Pinpoint the cell where the given text exists, returning its (x, y) midpoint coordinate. 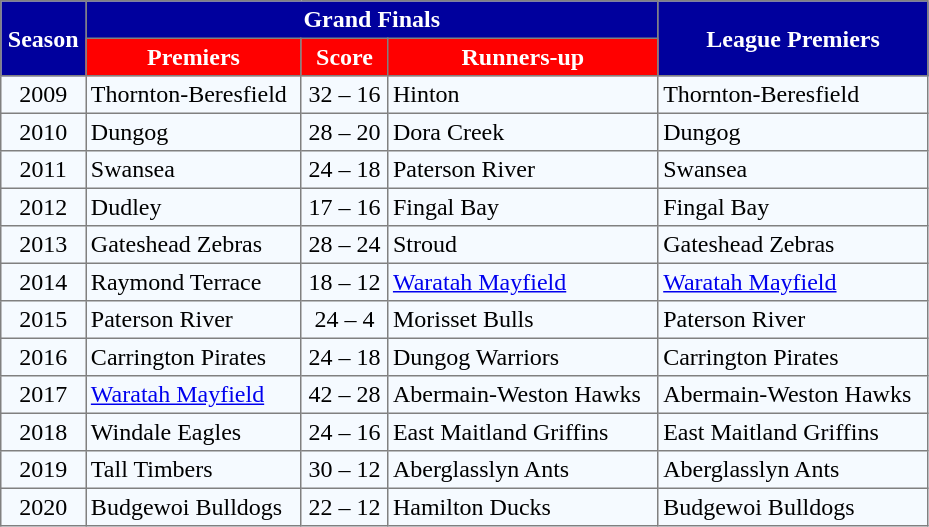
22 – 12 (344, 507)
2016 (44, 357)
Runners-up (523, 57)
League Premiers (793, 38)
2019 (44, 470)
Premiers (194, 57)
2013 (44, 245)
17 – 16 (344, 207)
Dungog Warriors (523, 357)
2011 (44, 170)
2014 (44, 282)
2012 (44, 207)
2017 (44, 395)
Grand Finals (372, 20)
Hamilton Ducks (523, 507)
Season (44, 38)
Stroud (523, 245)
Windale Eagles (194, 432)
Score (344, 57)
18 – 12 (344, 282)
Dora Creek (523, 132)
2020 (44, 507)
2010 (44, 132)
28 – 20 (344, 132)
Hinton (523, 95)
2018 (44, 432)
24 – 4 (344, 320)
2009 (44, 95)
Raymond Terrace (194, 282)
24 – 16 (344, 432)
Tall Timbers (194, 470)
32 – 16 (344, 95)
30 – 12 (344, 470)
2015 (44, 320)
Morisset Bulls (523, 320)
Dudley (194, 207)
28 – 24 (344, 245)
42 – 28 (344, 395)
